Return the [x, y] coordinate for the center point of the cell that contains the specified text.  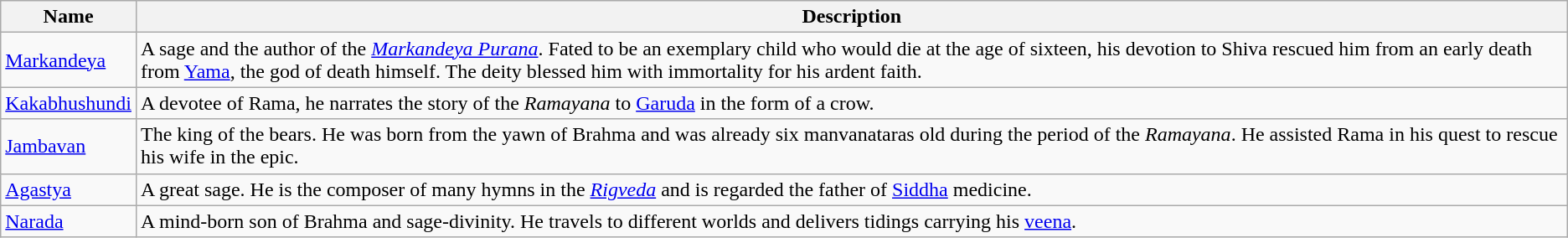
A great sage. He is the composer of many hymns in the Rigveda and is regarded the father of Siddha medicine. [851, 189]
A devotee of Rama, he narrates the story of the Ramayana to Garuda in the form of a crow. [851, 103]
A mind-born son of Brahma and sage-divinity. He travels to different worlds and delivers tidings carrying his veena. [851, 221]
Name [69, 17]
Narada [69, 221]
Kakabhushundi [69, 103]
Markandeya [69, 60]
Description [851, 17]
Agastya [69, 189]
Jambavan [69, 146]
